Locate the cell with the specified text and output its (x, y) center coordinate. 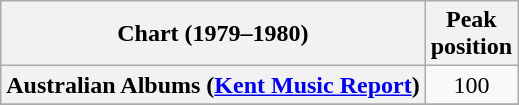
Peakposition (471, 34)
Australian Albums (Kent Music Report) (213, 85)
100 (471, 85)
Chart (1979–1980) (213, 34)
